Return [X, Y] of the center of cell containing provided text 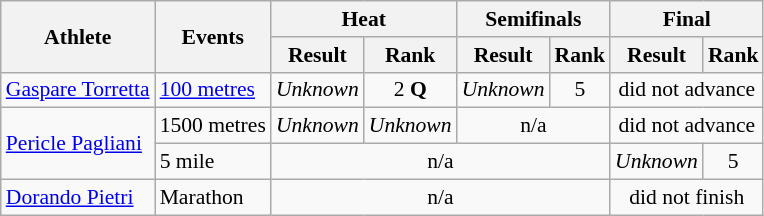
Events [213, 36]
100 metres [213, 90]
Athlete [78, 36]
2 Q [410, 90]
5 mile [213, 162]
1500 metres [213, 126]
Dorando Pietri [78, 197]
Gaspare Torretta [78, 90]
Pericle Pagliani [78, 144]
Final [686, 19]
did not finish [686, 197]
Heat [364, 19]
Marathon [213, 197]
Semifinals [534, 19]
